Capture the cell that displays the provided text and extract its (X, Y) central coordinate. 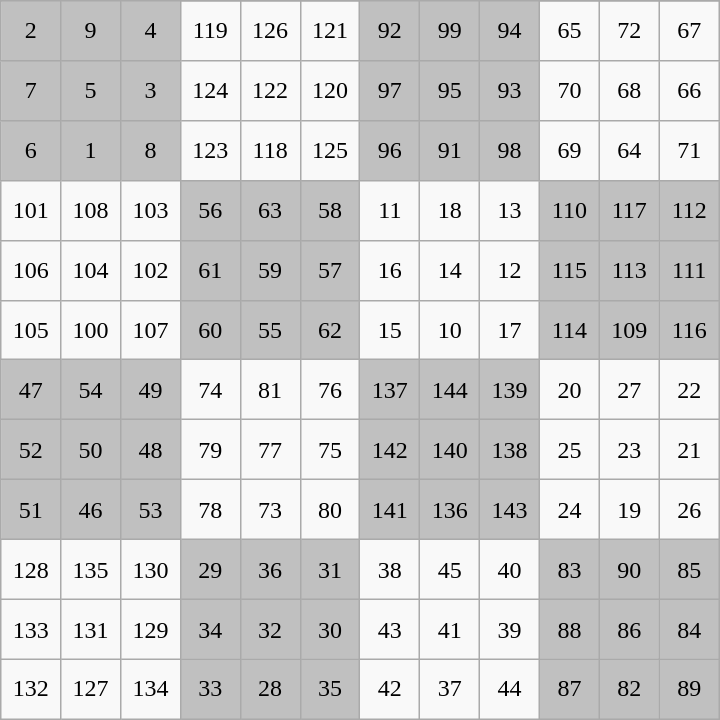
7 (31, 91)
88 (569, 629)
123 (210, 150)
42 (390, 689)
104 (91, 270)
62 (330, 330)
69 (569, 150)
109 (629, 330)
99 (450, 31)
35 (330, 689)
74 (210, 390)
56 (210, 210)
122 (270, 91)
132 (31, 689)
58 (330, 210)
116 (689, 330)
77 (270, 450)
54 (91, 390)
16 (390, 270)
137 (390, 390)
39 (510, 629)
51 (31, 510)
117 (629, 210)
89 (689, 689)
138 (510, 450)
67 (689, 31)
32 (270, 629)
125 (330, 150)
82 (629, 689)
12 (510, 270)
73 (270, 510)
135 (91, 569)
129 (150, 629)
49 (150, 390)
66 (689, 91)
114 (569, 330)
3 (150, 91)
8 (150, 150)
55 (270, 330)
81 (270, 390)
40 (510, 569)
43 (390, 629)
44 (510, 689)
91 (450, 150)
124 (210, 91)
63 (270, 210)
143 (510, 510)
72 (629, 31)
86 (629, 629)
2 (31, 31)
14 (450, 270)
130 (150, 569)
50 (91, 450)
100 (91, 330)
31 (330, 569)
87 (569, 689)
24 (569, 510)
84 (689, 629)
103 (150, 210)
142 (390, 450)
110 (569, 210)
21 (689, 450)
79 (210, 450)
128 (31, 569)
30 (330, 629)
38 (390, 569)
120 (330, 91)
90 (629, 569)
134 (150, 689)
57 (330, 270)
101 (31, 210)
29 (210, 569)
70 (569, 91)
64 (629, 150)
17 (510, 330)
131 (91, 629)
80 (330, 510)
36 (270, 569)
33 (210, 689)
9 (91, 31)
19 (629, 510)
18 (450, 210)
96 (390, 150)
105 (31, 330)
76 (330, 390)
37 (450, 689)
115 (569, 270)
4 (150, 31)
41 (450, 629)
85 (689, 569)
1 (91, 150)
127 (91, 689)
141 (390, 510)
34 (210, 629)
23 (629, 450)
108 (91, 210)
140 (450, 450)
121 (330, 31)
98 (510, 150)
15 (390, 330)
112 (689, 210)
13 (510, 210)
59 (270, 270)
52 (31, 450)
111 (689, 270)
133 (31, 629)
68 (629, 91)
5 (91, 91)
10 (450, 330)
113 (629, 270)
83 (569, 569)
106 (31, 270)
139 (510, 390)
60 (210, 330)
107 (150, 330)
75 (330, 450)
48 (150, 450)
102 (150, 270)
45 (450, 569)
11 (390, 210)
144 (450, 390)
78 (210, 510)
61 (210, 270)
71 (689, 150)
27 (629, 390)
119 (210, 31)
95 (450, 91)
94 (510, 31)
46 (91, 510)
25 (569, 450)
97 (390, 91)
28 (270, 689)
47 (31, 390)
65 (569, 31)
6 (31, 150)
136 (450, 510)
20 (569, 390)
118 (270, 150)
26 (689, 510)
126 (270, 31)
93 (510, 91)
92 (390, 31)
53 (150, 510)
22 (689, 390)
